Identify which cell holds the provided text, then report its [X, Y] central coordinate. 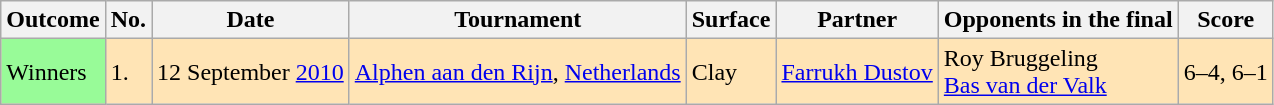
Score [1226, 20]
6–4, 6–1 [1226, 72]
Partner [857, 20]
Date [251, 20]
Outcome [53, 20]
Surface [731, 20]
Clay [731, 72]
No. [128, 20]
Farrukh Dustov [857, 72]
1. [128, 72]
Alphen aan den Rijn, Netherlands [518, 72]
Roy Bruggeling Bas van der Valk [1058, 72]
12 September 2010 [251, 72]
Opponents in the final [1058, 20]
Winners [53, 72]
Tournament [518, 20]
